Return the (X, Y) coordinate for the center point of the cell that contains the specified text.  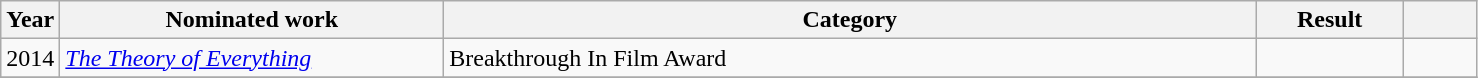
Nominated work (252, 20)
Breakthrough In Film Award (850, 58)
2014 (30, 58)
The Theory of Everything (252, 58)
Category (850, 20)
Year (30, 20)
Result (1330, 20)
